Extract the [X, Y] coordinate from the center of the cell holding the provided text.  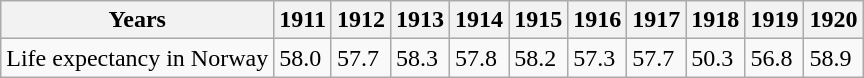
1917 [656, 20]
56.8 [774, 58]
1920 [834, 20]
1912 [360, 20]
50.3 [716, 58]
1915 [538, 20]
1918 [716, 20]
1916 [598, 20]
58.2 [538, 58]
Years [138, 20]
58.9 [834, 58]
57.3 [598, 58]
1919 [774, 20]
1914 [480, 20]
Life expectancy in Norway [138, 58]
58.3 [420, 58]
1911 [303, 20]
58.0 [303, 58]
1913 [420, 20]
57.8 [480, 58]
